Identify which cell holds the provided text, then report its [x, y] central coordinate. 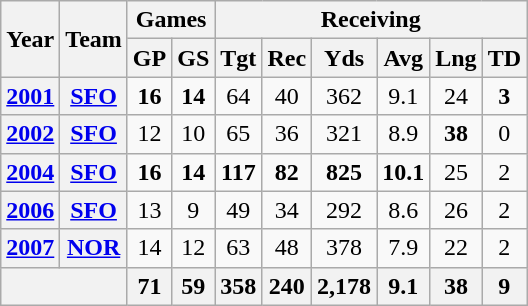
64 [238, 96]
24 [456, 96]
NOR [94, 248]
10.1 [404, 172]
117 [238, 172]
7.9 [404, 248]
Team [94, 39]
49 [238, 210]
Tgt [238, 58]
65 [238, 134]
34 [287, 210]
82 [287, 172]
26 [456, 210]
Yds [344, 58]
22 [456, 248]
63 [238, 248]
8.6 [404, 210]
13 [149, 210]
2007 [30, 248]
3 [504, 96]
825 [344, 172]
358 [238, 286]
378 [344, 248]
GS [194, 58]
2006 [30, 210]
48 [287, 248]
8.9 [404, 134]
GP [149, 58]
Games [170, 20]
2004 [30, 172]
292 [344, 210]
Avg [404, 58]
59 [194, 286]
Lng [456, 58]
321 [344, 134]
Year [30, 39]
Receiving [371, 20]
2,178 [344, 286]
Rec [287, 58]
71 [149, 286]
0 [504, 134]
240 [287, 286]
40 [287, 96]
2002 [30, 134]
362 [344, 96]
36 [287, 134]
10 [194, 134]
2001 [30, 96]
25 [456, 172]
TD [504, 58]
